Pinpoint the cell where the given text exists, returning its (X, Y) midpoint coordinate. 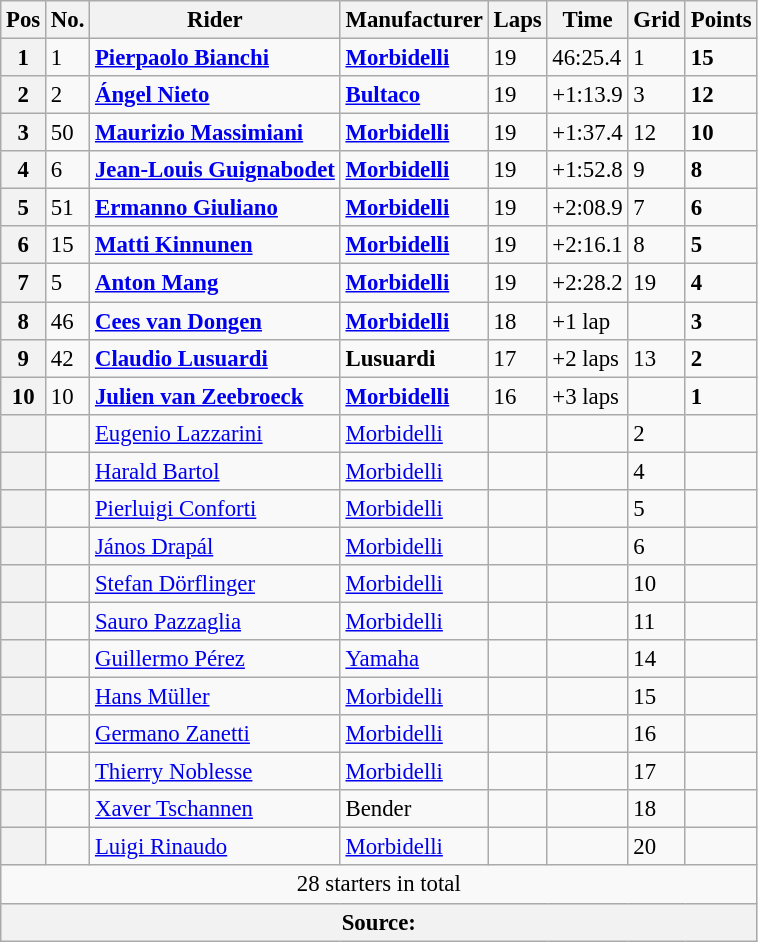
+1:37.4 (588, 133)
Source: (379, 922)
Julien van Zeebroeck (215, 396)
Luigi Rinaudo (215, 847)
Guillermo Pérez (215, 659)
Manufacturer (414, 20)
42 (68, 358)
+3 laps (588, 396)
Ángel Nieto (215, 95)
Maurizio Massimiani (215, 133)
Stefan Dörflinger (215, 584)
Yamaha (414, 659)
50 (68, 133)
Eugenio Lazzarini (215, 433)
Jean-Louis Guignabodet (215, 170)
Harald Bartol (215, 471)
Ermanno Giuliano (215, 208)
+1:52.8 (588, 170)
Xaver Tschannen (215, 809)
46:25.4 (588, 58)
Cees van Dongen (215, 321)
Hans Müller (215, 697)
20 (656, 847)
No. (68, 20)
13 (656, 358)
Claudio Lusuardi (215, 358)
Sauro Pazzaglia (215, 621)
46 (68, 321)
Thierry Noblesse (215, 772)
11 (656, 621)
Bultaco (414, 95)
Germano Zanetti (215, 734)
Pos (24, 20)
+2:28.2 (588, 283)
+1:13.9 (588, 95)
+2:08.9 (588, 208)
+2:16.1 (588, 245)
Time (588, 20)
János Drapál (215, 546)
+1 lap (588, 321)
Pierpaolo Bianchi (215, 58)
Matti Kinnunen (215, 245)
Anton Mang (215, 283)
Laps (518, 20)
Bender (414, 809)
Lusuardi (414, 358)
51 (68, 208)
Grid (656, 20)
14 (656, 659)
Points (720, 20)
Rider (215, 20)
28 starters in total (379, 885)
+2 laps (588, 358)
Pierluigi Conforti (215, 509)
